For the text-containing cell, return its midpoint in [x, y] coordinate format. 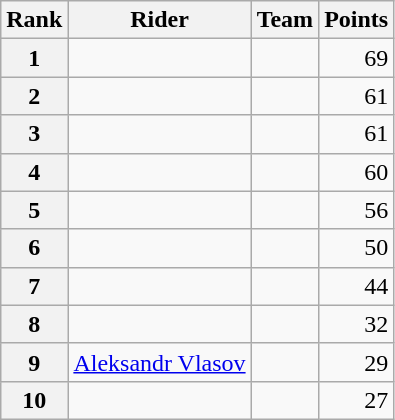
5 [34, 210]
56 [356, 210]
29 [356, 362]
Rider [160, 20]
8 [34, 324]
Rank [34, 20]
2 [34, 96]
Aleksandr Vlasov [160, 362]
44 [356, 286]
3 [34, 134]
Points [356, 20]
50 [356, 248]
60 [356, 172]
9 [34, 362]
27 [356, 400]
4 [34, 172]
7 [34, 286]
6 [34, 248]
Team [285, 20]
10 [34, 400]
32 [356, 324]
69 [356, 58]
1 [34, 58]
